Pinpoint the cell where the given text exists, returning its [X, Y] midpoint coordinate. 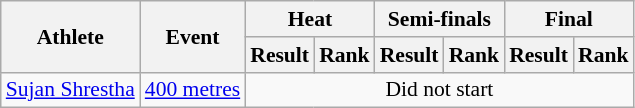
400 metres [192, 90]
Sujan Shrestha [70, 90]
Athlete [70, 36]
Event [192, 36]
Final [568, 19]
Heat [310, 19]
Did not start [439, 90]
Semi-finals [440, 19]
